For the text-containing cell, return its midpoint in [x, y] coordinate format. 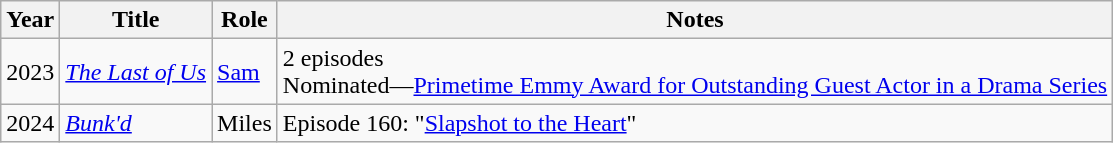
Year [30, 20]
Title [136, 20]
2024 [30, 123]
2 episodesNominated—Primetime Emmy Award for Outstanding Guest Actor in a Drama Series [694, 72]
Role [245, 20]
Notes [694, 20]
Sam [245, 72]
2023 [30, 72]
The Last of Us [136, 72]
Miles [245, 123]
Bunk'd [136, 123]
Episode 160: "Slapshot to the Heart" [694, 123]
